Provide the [x, y] coordinate of the cell's center where the given text is located.  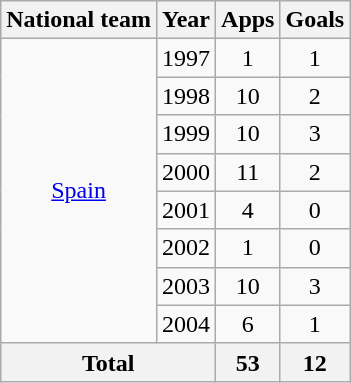
2004 [186, 324]
2003 [186, 286]
Apps [248, 20]
2001 [186, 210]
2002 [186, 248]
National team [79, 20]
12 [315, 362]
11 [248, 172]
2000 [186, 172]
4 [248, 210]
6 [248, 324]
1997 [186, 58]
Spain [79, 191]
Total [108, 362]
Year [186, 20]
1998 [186, 96]
Goals [315, 20]
53 [248, 362]
1999 [186, 134]
